Pinpoint the cell where the given text exists, returning its [x, y] midpoint coordinate. 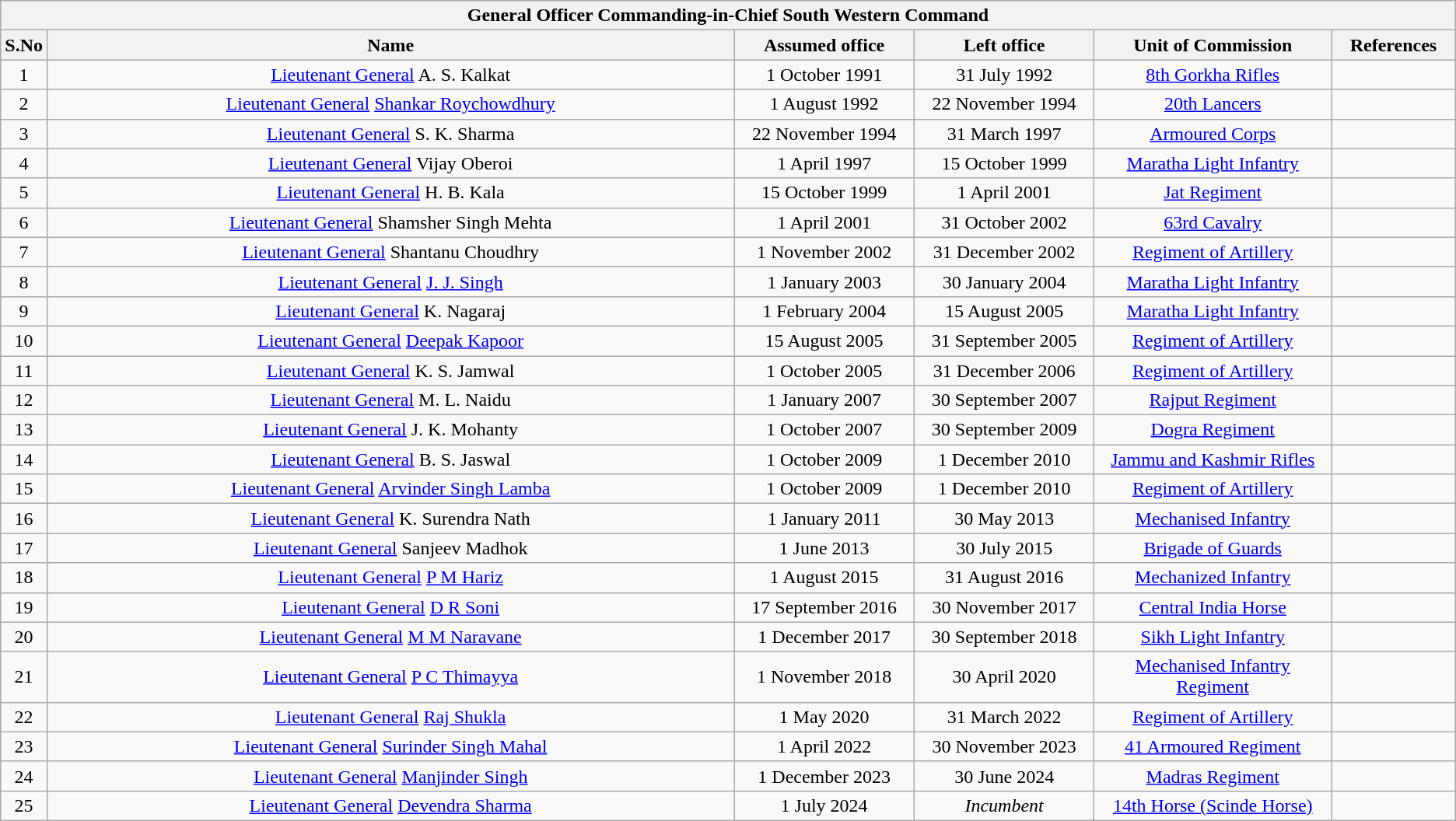
1 January 2007 [824, 400]
Lieutenant General Sanjeev Madhok [390, 548]
General Officer Commanding-in-Chief South Western Command [728, 16]
1 December 2023 [824, 776]
Left office [1004, 45]
Dogra Regiment [1213, 430]
31 August 2016 [1004, 578]
7 [24, 252]
10 [24, 341]
1 June 2013 [824, 548]
Assumed office [824, 45]
Lieutenant General J. J. Singh [390, 281]
6 [24, 222]
Lieutenant General D R Soni [390, 607]
References [1394, 45]
25 [24, 805]
Mechanised Infantry [1213, 519]
Lieutenant General Deepak Kapoor [390, 341]
31 March 2022 [1004, 717]
Lieutenant General A. S. Kalkat [390, 75]
1 August 1992 [824, 104]
30 April 2020 [1004, 676]
20th Lancers [1213, 104]
Lieutenant General Manjinder Singh [390, 776]
41 Armoured Regiment [1213, 746]
1 December 2017 [824, 637]
14 [24, 459]
24 [24, 776]
13 [24, 430]
1 January 2011 [824, 519]
21 [24, 676]
30 September 2007 [1004, 400]
63rd Cavalry [1213, 222]
Lieutenant General Shankar Roychowdhury [390, 104]
Lieutenant General P M Hariz [390, 578]
31 December 2006 [1004, 371]
2 [24, 104]
31 September 2005 [1004, 341]
Lieutenant General Raj Shukla [390, 717]
Incumbent [1004, 805]
1 April 2022 [824, 746]
30 September 2009 [1004, 430]
19 [24, 607]
31 July 1992 [1004, 75]
30 November 2017 [1004, 607]
Lieutenant General Surinder Singh Mahal [390, 746]
1 May 2020 [824, 717]
Lieutenant General K. Nagaraj [390, 311]
Lieutenant General Shantanu Choudhry [390, 252]
30 July 2015 [1004, 548]
Lieutenant General Shamsher Singh Mehta [390, 222]
Lieutenant General Vijay Oberoi [390, 163]
15 [24, 489]
Jat Regiment [1213, 193]
1 November 2018 [824, 676]
1 August 2015 [824, 578]
11 [24, 371]
Lieutenant General P C Thimayya [390, 676]
17 [24, 548]
22 [24, 717]
Brigade of Guards [1213, 548]
1 July 2024 [824, 805]
1 [24, 75]
Rajput Regiment [1213, 400]
Lieutenant General K. Surendra Nath [390, 519]
8th Gorkha Rifles [1213, 75]
30 June 2024 [1004, 776]
1 February 2004 [824, 311]
Lieutenant General M M Naravane [390, 637]
Lieutenant General H. B. Kala [390, 193]
1 January 2003 [824, 281]
5 [24, 193]
30 September 2018 [1004, 637]
1 November 2002 [824, 252]
16 [24, 519]
30 May 2013 [1004, 519]
Armoured Corps [1213, 134]
Mechanized Infantry [1213, 578]
Jammu and Kashmir Rifles [1213, 459]
1 October 1991 [824, 75]
Name [390, 45]
18 [24, 578]
Lieutenant General S. K. Sharma [390, 134]
20 [24, 637]
23 [24, 746]
30 January 2004 [1004, 281]
Central India Horse [1213, 607]
8 [24, 281]
Lieutenant General Devendra Sharma [390, 805]
31 March 1997 [1004, 134]
Madras Regiment [1213, 776]
S.No [24, 45]
14th Horse (Scinde Horse) [1213, 805]
9 [24, 311]
1 October 2007 [824, 430]
Unit of Commission [1213, 45]
Lieutenant General Arvinder Singh Lamba [390, 489]
12 [24, 400]
Lieutenant General M. L. Naidu [390, 400]
17 September 2016 [824, 607]
Lieutenant General B. S. Jaswal [390, 459]
30 November 2023 [1004, 746]
1 October 2005 [824, 371]
3 [24, 134]
Mechanised Infantry Regiment [1213, 676]
31 December 2002 [1004, 252]
Lieutenant General J. K. Mohanty [390, 430]
Lieutenant General K. S. Jamwal [390, 371]
Sikh Light Infantry [1213, 637]
1 April 1997 [824, 163]
31 October 2002 [1004, 222]
4 [24, 163]
